Return [X, Y] of the center of cell containing provided text 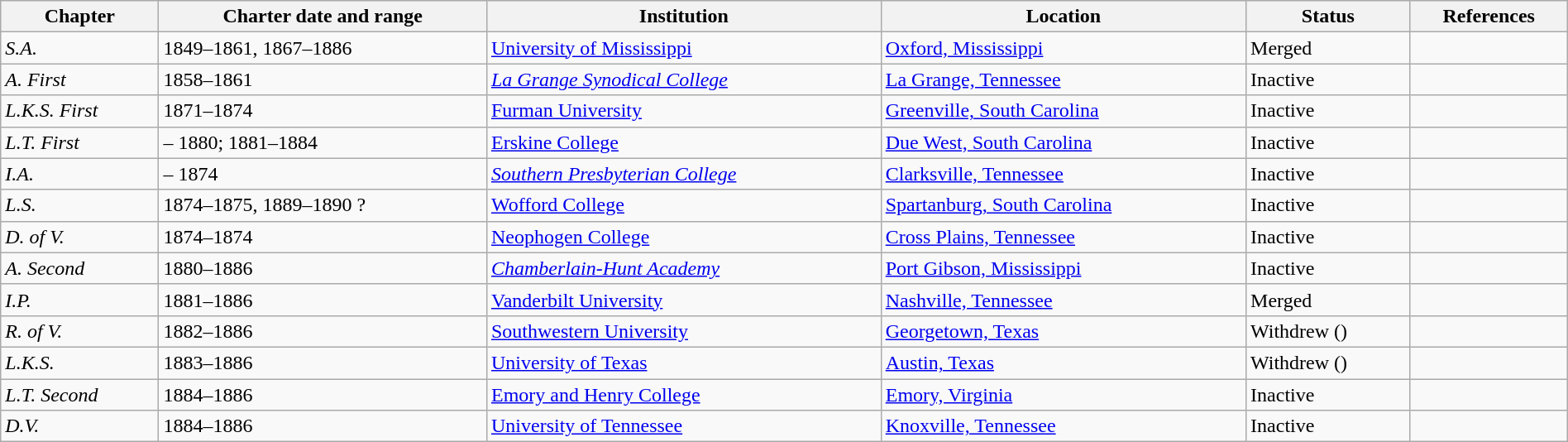
S.A. [79, 48]
Charter date and range [323, 17]
Chamberlain-Hunt Academy [683, 268]
University of Tennessee [683, 426]
L.K.S. First [79, 111]
A. Second [79, 268]
Furman University [683, 111]
1874–1874 [323, 237]
1849–1861, 1867–1886 [323, 48]
1874–1875, 1889–1890 ? [323, 205]
Due West, South Carolina [1064, 142]
L.K.S. [79, 363]
Location [1064, 17]
Austin, Texas [1064, 363]
– 1874 [323, 174]
1871–1874 [323, 111]
Erskine College [683, 142]
Wofford College [683, 205]
1881–1886 [323, 300]
Neophogen College [683, 237]
Knoxville, Tennessee [1064, 426]
R. of V. [79, 331]
Clarksville, Tennessee [1064, 174]
Greenville, South Carolina [1064, 111]
Oxford, Mississippi [1064, 48]
A. First [79, 79]
University of Mississippi [683, 48]
1858–1861 [323, 79]
Port Gibson, Mississippi [1064, 268]
References [1489, 17]
1880–1886 [323, 268]
L.T. Second [79, 395]
Emory and Henry College [683, 395]
Southern Presbyterian College [683, 174]
Vanderbilt University [683, 300]
L.T. First [79, 142]
L.S. [79, 205]
1883–1886 [323, 363]
– 1880; 1881–1884 [323, 142]
Nashville, Tennessee [1064, 300]
Status [1328, 17]
Chapter [79, 17]
La Grange, Tennessee [1064, 79]
Institution [683, 17]
Spartanburg, South Carolina [1064, 205]
D.V. [79, 426]
D. of V. [79, 237]
University of Texas [683, 363]
I.A. [79, 174]
Southwestern University [683, 331]
1882–1886 [323, 331]
Georgetown, Texas [1064, 331]
Emory, Virginia [1064, 395]
La Grange Synodical College [683, 79]
Cross Plains, Tennessee [1064, 237]
I.P. [79, 300]
